Extract the [X, Y] coordinate from the center of the cell holding the provided text.  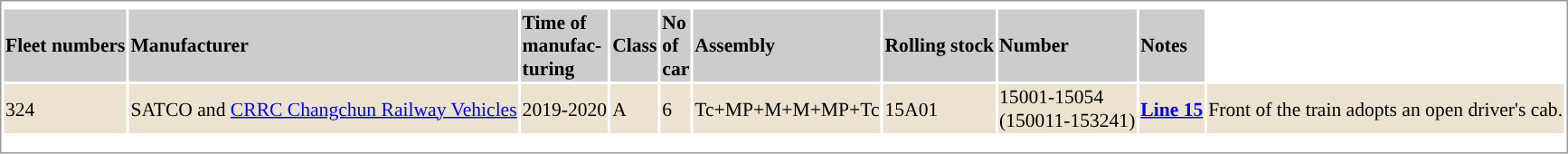
Class [635, 45]
324 [65, 109]
Tc+MP+M+M+MP+Tc [787, 109]
Line 15 [1172, 109]
6 [676, 109]
Rolling stock [940, 45]
15A01 [940, 109]
A [635, 109]
SATCO and CRRC Changchun Railway Vehicles [324, 109]
Time of manufac-turing [564, 45]
Fleet numbers [65, 45]
15001-15054(150011-153241) [1067, 109]
Notes [1172, 45]
No of car [676, 45]
Manufacturer [324, 45]
Number [1067, 45]
Front of the train adopts an open driver's cab. [1385, 109]
Assembly [787, 45]
2019-2020 [564, 109]
